Identify which cell holds the provided text, then report its [X, Y] central coordinate. 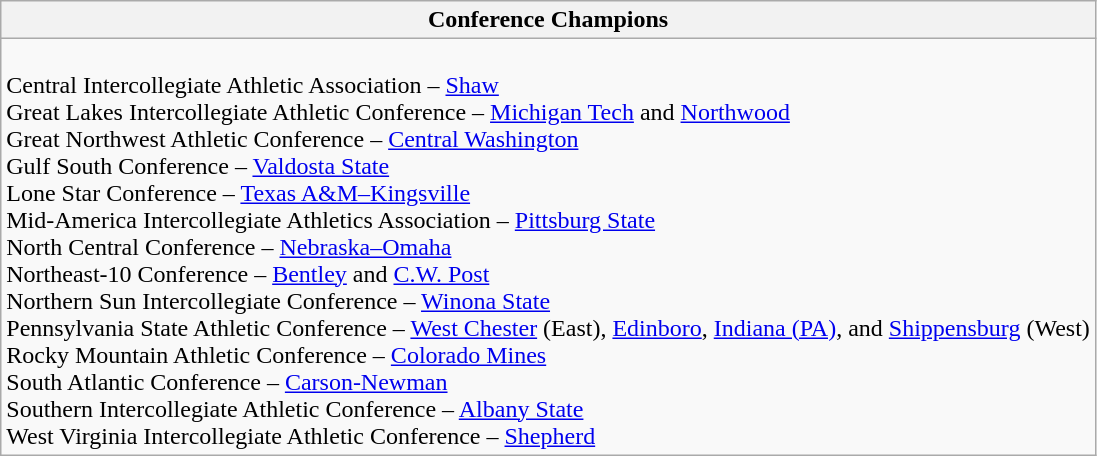
Conference Champions [548, 20]
